Identify which cell holds the provided text, then report its (x, y) central coordinate. 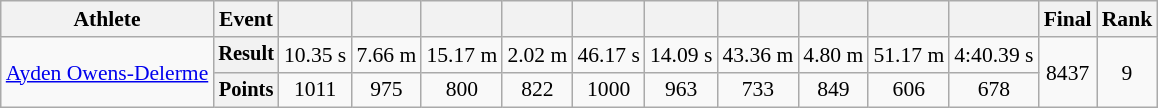
822 (537, 90)
43.36 m (758, 55)
Final (1068, 19)
46.17 s (608, 55)
849 (833, 90)
Rank (1128, 19)
4:40.39 s (994, 55)
Result (246, 55)
733 (758, 90)
10.35 s (315, 55)
975 (386, 90)
8437 (1068, 72)
678 (994, 90)
14.09 s (681, 55)
Event (246, 19)
Ayden Owens-Delerme (108, 72)
15.17 m (462, 55)
800 (462, 90)
4.80 m (833, 55)
963 (681, 90)
9 (1128, 72)
51.17 m (908, 55)
Points (246, 90)
606 (908, 90)
1000 (608, 90)
1011 (315, 90)
2.02 m (537, 55)
Athlete (108, 19)
7.66 m (386, 55)
